Capture the cell that displays the provided text and extract its (X, Y) central coordinate. 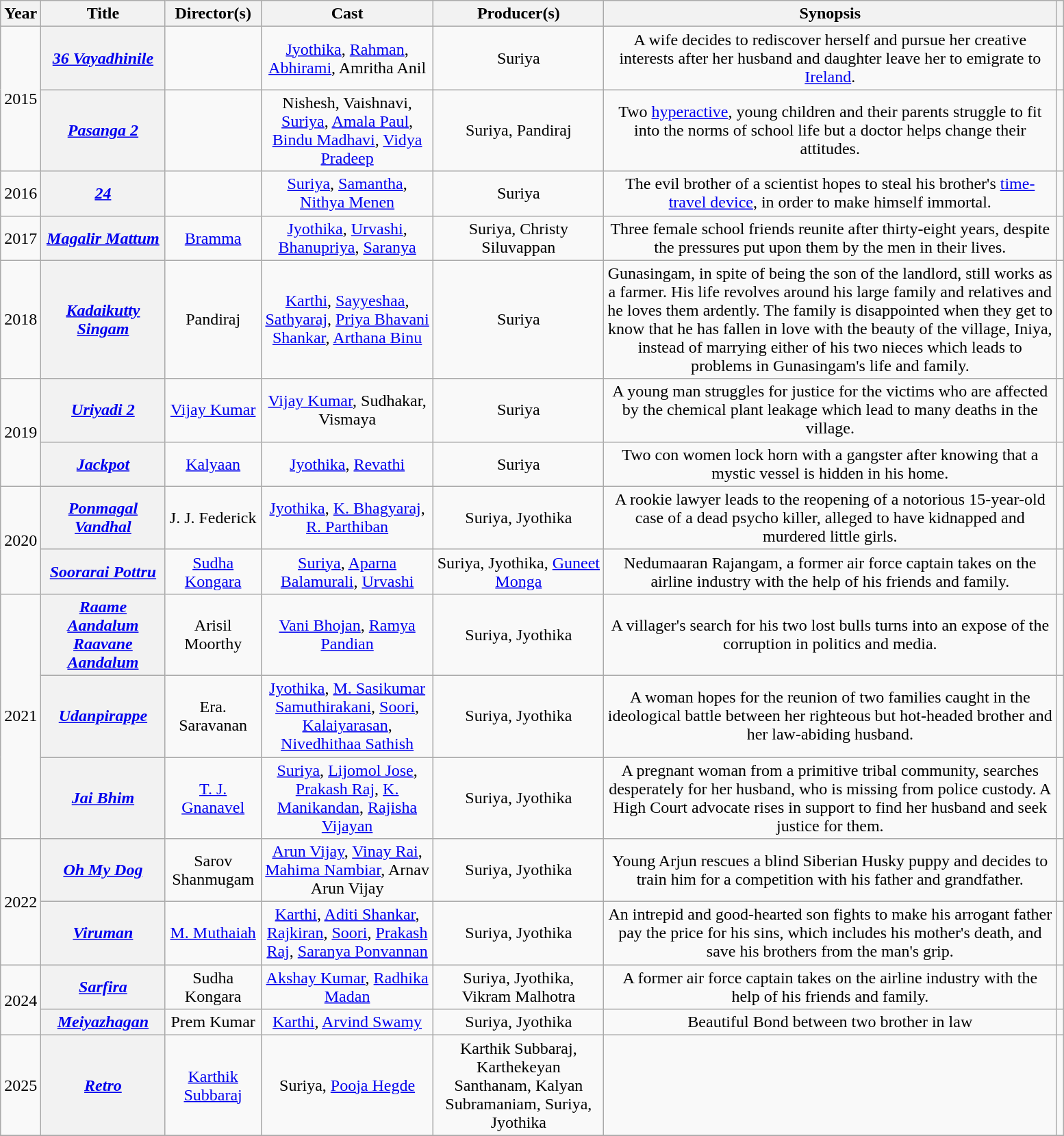
Arun Vijay, Vinay Rai, Mahima Nambiar, Arnav Arun Vijay (347, 870)
The evil brother of a scientist hopes to steal his brother's time-travel device, in order to make himself immortal. (830, 193)
T. J. Gnanavel (213, 798)
Jyothika, Revathi (347, 464)
Cast (347, 14)
Viruman (103, 933)
J. J. Federick (213, 518)
Ponmagal Vandhal (103, 518)
Suriya, Christy Siluvappan (519, 238)
A villager's search for his two lost bulls turns into an expose of the corruption in politics and media. (830, 634)
Kadaikutty Singam (103, 319)
36 Vayadhinile (103, 58)
Sarfira (103, 987)
Prem Kumar (213, 1022)
Jackpot (103, 464)
Vijay Kumar, Sudhakar, Vismaya (347, 410)
Title (103, 14)
Arisil Moorthy (213, 634)
Three female school friends reunite after thirty-eight years, despite the pressures put upon them by the men in their lives. (830, 238)
2017 (21, 238)
Producer(s) (519, 14)
Nishesh, Vaishnavi, Suriya, Amala Paul, Bindu Madhavi, Vidya Pradeep (347, 130)
A former air force captain takes on the airline industry with the help of his friends and family. (830, 987)
A rookie lawyer leads to the reopening of a notorious 15-year-old case of a dead psycho killer, alleged to have kidnapped and murdered little girls. (830, 518)
Pandiraj (213, 319)
2019 (21, 433)
Suriya, Jyothika, Guneet Monga (519, 571)
Nedumaaran Rajangam, a former air force captain takes on the airline industry with the help of his friends and family. (830, 571)
Vijay Kumar (213, 410)
Suriya, Jyothika, Vikram Malhotra (519, 987)
Karthik Subbaraj, Karthekeyan Santhanam, Kalyan Subramaniam, Suriya, Jyothika (519, 1085)
A wife decides to rediscover herself and pursue her creative interests after her husband and daughter leave her to emigrate to Ireland. (830, 58)
Karthik Subbaraj (213, 1085)
Synopsis (830, 14)
Year (21, 14)
2016 (21, 193)
Meiyazhagan (103, 1022)
Karthi, Arvind Swamy (347, 1022)
Jyothika, M. Sasikumar Samuthirakani, Soori, Kalaiyarasan, Nivedhithaa Sathish (347, 716)
Jyothika, Rahman, Abhirami, Amritha Anil (347, 58)
Raame Aandalum Raavane Aandalum (103, 634)
Jai Bhim (103, 798)
Pasanga 2 (103, 130)
Udanpirappe (103, 716)
2018 (21, 319)
Suriya, Samantha, Nithya Menen (347, 193)
24 (103, 193)
Jyothika, K. Bhagyaraj, R. Parthiban (347, 518)
Retro (103, 1085)
A young man struggles for justice for the victims who are affected by the chemical plant leakage which lead to many deaths in the village. (830, 410)
2020 (21, 540)
Sarov Shanmugam (213, 870)
Beautiful Bond between two brother in law (830, 1022)
Suriya, Pandiraj (519, 130)
Karthi, Sayyeshaa, Sathyaraj, Priya Bhavani Shankar, Arthana Binu (347, 319)
Karthi, Aditi Shankar, Rajkiran, Soori, Prakash Raj, Saranya Ponvannan (347, 933)
2022 (21, 902)
2021 (21, 716)
Young Arjun rescues a blind Siberian Husky puppy and decides to train him for a competition with his father and grandfather. (830, 870)
Kalyaan (213, 464)
Uriyadi 2 (103, 410)
M. Muthaiah (213, 933)
Jyothika, Urvashi, Bhanupriya, Saranya (347, 238)
Suriya, Pooja Hegde (347, 1085)
Era. Saravanan (213, 716)
Suriya, Lijomol Jose, Prakash Raj, K. Manikandan, Rajisha Vijayan (347, 798)
2024 (21, 1000)
Two hyperactive, young children and their parents struggle to fit into the norms of school life but a doctor helps change their attitudes. (830, 130)
Bramma (213, 238)
Magalir Mattum (103, 238)
Suriya, Aparna Balamurali, Urvashi (347, 571)
Akshay Kumar, Radhika Madan (347, 987)
Two con women lock horn with a gangster after knowing that a mystic vessel is hidden in his home. (830, 464)
2025 (21, 1085)
Oh My Dog (103, 870)
2015 (21, 99)
Soorarai Pottru (103, 571)
Vani Bhojan, Ramya Pandian (347, 634)
Director(s) (213, 14)
